Locate the cell with the specified text and output its [X, Y] center coordinate. 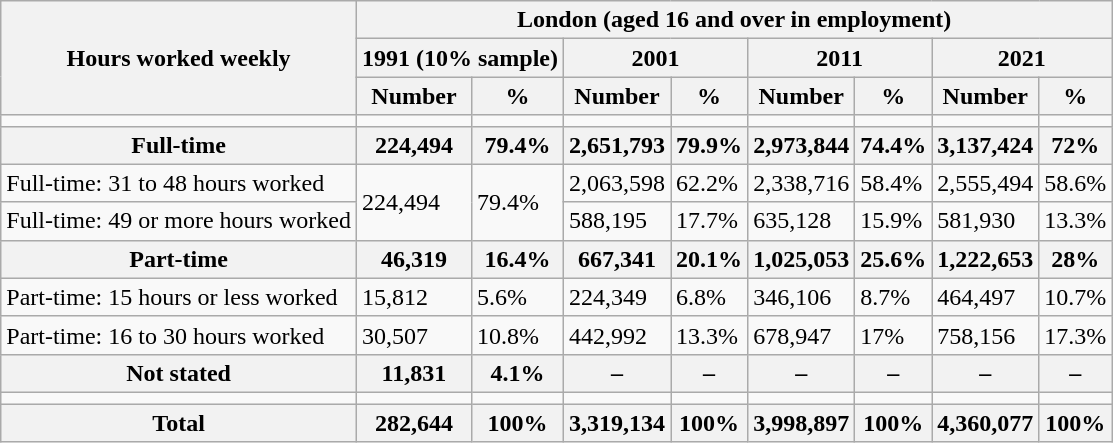
2,555,494 [986, 183]
74.4% [894, 145]
2,338,716 [802, 183]
62.2% [710, 183]
20.1% [710, 259]
6.8% [710, 297]
2021 [1022, 58]
Part-time: 15 hours or less worked [179, 297]
442,992 [616, 335]
Part-time [179, 259]
28% [1076, 259]
10.7% [1076, 297]
17.7% [710, 221]
15,812 [414, 297]
11,831 [414, 373]
25.6% [894, 259]
2,063,598 [616, 183]
464,497 [986, 297]
1,025,053 [802, 259]
London (aged 16 and over in employment) [734, 20]
3,137,424 [986, 145]
678,947 [802, 335]
588,195 [616, 221]
58.4% [894, 183]
Part-time: 16 to 30 hours worked [179, 335]
Full-time: 31 to 48 hours worked [179, 183]
758,156 [986, 335]
Total [179, 423]
581,930 [986, 221]
72% [1076, 145]
Hours worked weekly [179, 58]
2011 [840, 58]
1991 (10% sample) [460, 58]
4.1% [517, 373]
Full-time: 49 or more hours worked [179, 221]
5.6% [517, 297]
3,998,897 [802, 423]
17% [894, 335]
30,507 [414, 335]
3,319,134 [616, 423]
10.8% [517, 335]
282,644 [414, 423]
1,222,653 [986, 259]
667,341 [616, 259]
2001 [655, 58]
58.6% [1076, 183]
2,973,844 [802, 145]
635,128 [802, 221]
79.9% [710, 145]
224,349 [616, 297]
46,319 [414, 259]
Full-time [179, 145]
8.7% [894, 297]
17.3% [1076, 335]
Not stated [179, 373]
4,360,077 [986, 423]
2,651,793 [616, 145]
16.4% [517, 259]
346,106 [802, 297]
15.9% [894, 221]
